Provide the [X, Y] coordinate of the cell's center where the given text is located.  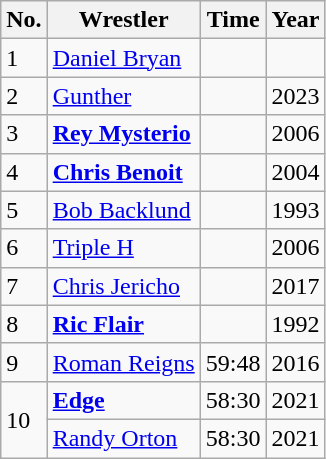
2004 [296, 172]
Chris Jericho [124, 286]
Year [296, 20]
7 [24, 286]
2016 [296, 362]
Ric Flair [124, 324]
Bob Backlund [124, 210]
Randy Orton [124, 438]
Daniel Bryan [124, 58]
No. [24, 20]
10 [24, 419]
6 [24, 248]
Wrestler [124, 20]
1993 [296, 210]
Edge [124, 400]
8 [24, 324]
2023 [296, 96]
2 [24, 96]
Time [233, 20]
2017 [296, 286]
1 [24, 58]
3 [24, 134]
5 [24, 210]
Triple H [124, 248]
Rey Mysterio [124, 134]
9 [24, 362]
4 [24, 172]
59:48 [233, 362]
1992 [296, 324]
Roman Reigns [124, 362]
Chris Benoit [124, 172]
Gunther [124, 96]
